Return the (x, y) coordinate for the center point of the cell that contains the specified text.  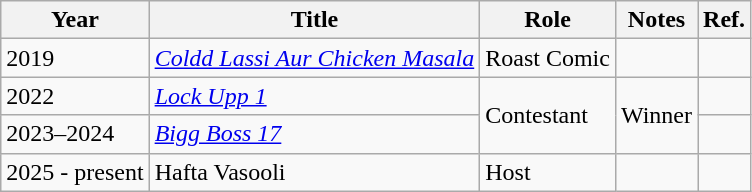
Ref. (724, 20)
Hafta Vasooli (314, 172)
Roast Comic (548, 58)
Lock Upp 1 (314, 96)
Notes (656, 20)
Winner (656, 115)
Host (548, 172)
2023–2024 (75, 134)
2019 (75, 58)
2022 (75, 96)
Role (548, 20)
2025 - present (75, 172)
Year (75, 20)
Title (314, 20)
Coldd Lassi Aur Chicken Masala (314, 58)
Bigg Boss 17 (314, 134)
Contestant (548, 115)
